Return (X, Y) of the center of cell containing provided text 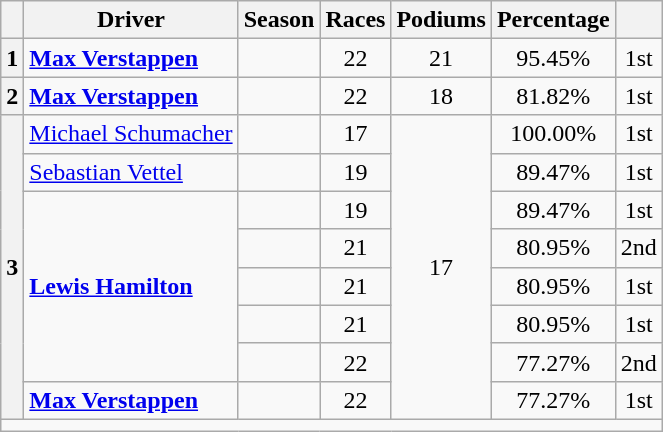
Driver (131, 20)
Races (356, 20)
Michael Schumacher (131, 134)
18 (441, 96)
Season (279, 20)
81.82% (553, 96)
Sebastian Vettel (131, 172)
Lewis Hamilton (131, 286)
95.45% (553, 58)
Podiums (441, 20)
Percentage (553, 20)
3 (12, 267)
2 (12, 96)
100.00% (553, 134)
1 (12, 58)
